Search for the cell housing the specified text and yield its (x, y) center coordinate. 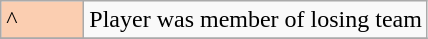
Player was member of losing team (256, 20)
^ (42, 20)
